Identify which cell holds the provided text, then report its (X, Y) central coordinate. 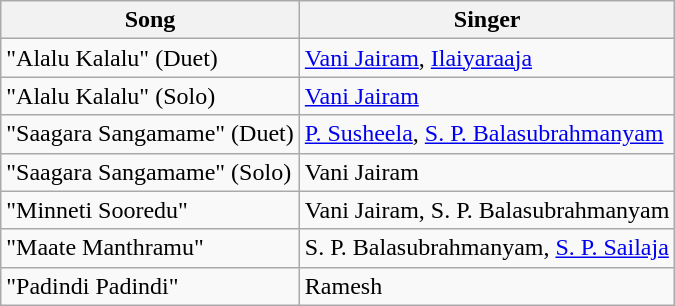
S. P. Balasubrahmanyam, S. P. Sailaja (487, 248)
"Maate Manthramu" (150, 248)
"Alalu Kalalu" (Solo) (150, 96)
"Padindi Padindi" (150, 286)
Singer (487, 20)
"Saagara Sangamame" (Solo) (150, 172)
Vani Jairam, S. P. Balasubrahmanyam (487, 210)
Ramesh (487, 286)
Vani Jairam, Ilaiyaraaja (487, 58)
"Saagara Sangamame" (Duet) (150, 134)
"Alalu Kalalu" (Duet) (150, 58)
P. Susheela, S. P. Balasubrahmanyam (487, 134)
"Minneti Sooredu" (150, 210)
Song (150, 20)
